Detect which cell encompasses the target text, then output its [X, Y] center coordinate. 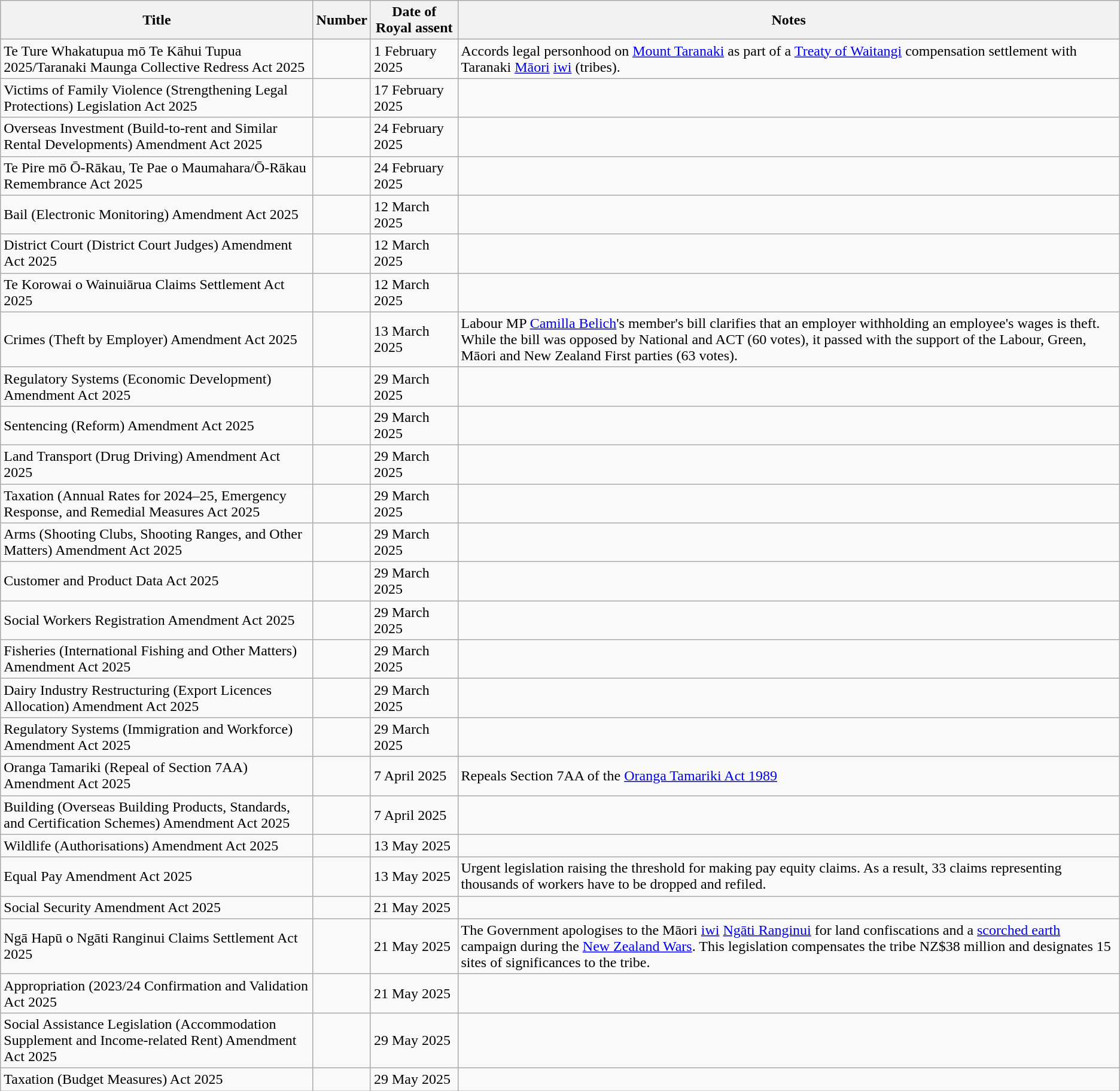
Fisheries (International Fishing and Other Matters) Amendment Act 2025 [157, 660]
Social Workers Registration Amendment Act 2025 [157, 620]
Crimes (Theft by Employer) Amendment Act 2025 [157, 339]
Arms (Shooting Clubs, Shooting Ranges, and Other Matters) Amendment Act 2025 [157, 542]
Equal Pay Amendment Act 2025 [157, 876]
Oranga Tamariki (Repeal of Section 7AA) Amendment Act 2025 [157, 776]
Bail (Electronic Monitoring) Amendment Act 2025 [157, 214]
Date of Royal assent [414, 20]
Land Transport (Drug Driving) Amendment Act 2025 [157, 464]
Te Pire mō Ō-Rākau, Te Pae o Maumahara/Ō-Rākau Remembrance Act 2025 [157, 176]
Social Assistance Legislation (Accommodation Supplement and Income-related Rent) Amendment Act 2025 [157, 1040]
Victims of Family Violence (Strengthening Legal Protections) Legislation Act 2025 [157, 98]
1 February 2025 [414, 59]
Notes [789, 20]
Overseas Investment (Build-to-rent and Similar Rental Developments) Amendment Act 2025 [157, 136]
Dairy Industry Restructuring (Export Licences Allocation) Amendment Act 2025 [157, 698]
Number [342, 20]
Ngā Hapū o Ngāti Ranginui Claims Settlement Act 2025 [157, 946]
Te Korowai o Wainuiārua Claims Settlement Act 2025 [157, 292]
Te Ture Whakatupua mō Te Kāhui Tupua 2025/Taranaki Maunga Collective Redress Act 2025 [157, 59]
Accords legal personhood on Mount Taranaki as part of a Treaty of Waitangi compensation settlement with Taranaki Māori iwi (tribes). [789, 59]
Taxation (Budget Measures) Act 2025 [157, 1079]
Regulatory Systems (Economic Development) Amendment Act 2025 [157, 387]
Regulatory Systems (Immigration and Workforce) Amendment Act 2025 [157, 737]
Appropriation (2023/24 Confirmation and Validation Act 2025 [157, 993]
17 February 2025 [414, 98]
Customer and Product Data Act 2025 [157, 582]
Repeals Section 7AA of the Oranga Tamariki Act 1989 [789, 776]
Building (Overseas Building Products, Standards, and Certification Schemes) Amendment Act 2025 [157, 815]
Taxation (Annual Rates for 2024–25, Emergency Response, and Remedial Measures Act 2025 [157, 503]
District Court (District Court Judges) Amendment Act 2025 [157, 254]
Social Security Amendment Act 2025 [157, 907]
Sentencing (Reform) Amendment Act 2025 [157, 425]
Wildlife (Authorisations) Amendment Act 2025 [157, 846]
13 March 2025 [414, 339]
Title [157, 20]
